From the cell containing the given text, extract its center point as (X, Y) coordinate. 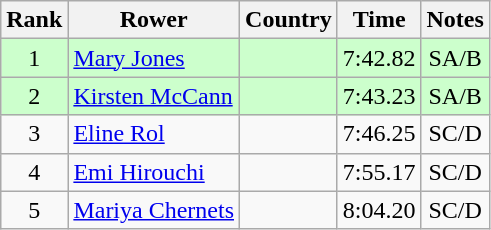
Rower (154, 20)
Eline Rol (154, 134)
2 (34, 96)
Time (379, 20)
Emi Hirouchi (154, 172)
8:04.20 (379, 210)
Notes (455, 20)
Kirsten McCann (154, 96)
3 (34, 134)
4 (34, 172)
Mariya Chernets (154, 210)
7:43.23 (379, 96)
7:42.82 (379, 58)
Mary Jones (154, 58)
1 (34, 58)
7:55.17 (379, 172)
5 (34, 210)
Rank (34, 20)
Country (289, 20)
7:46.25 (379, 134)
